Return the [X, Y] coordinate for the center point of the cell that contains the specified text.  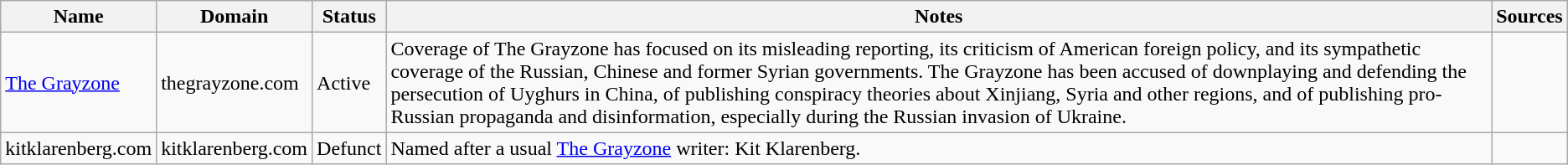
Active [349, 82]
Domain [235, 17]
The Grayzone [79, 82]
Sources [1529, 17]
Defunct [349, 148]
thegrayzone.com [235, 82]
Notes [939, 17]
Status [349, 17]
Name [79, 17]
Named after a usual The Grayzone writer: Kit Klarenberg. [939, 148]
